Find where the given text appears and provide that cell's center as [X, Y] coordinate. 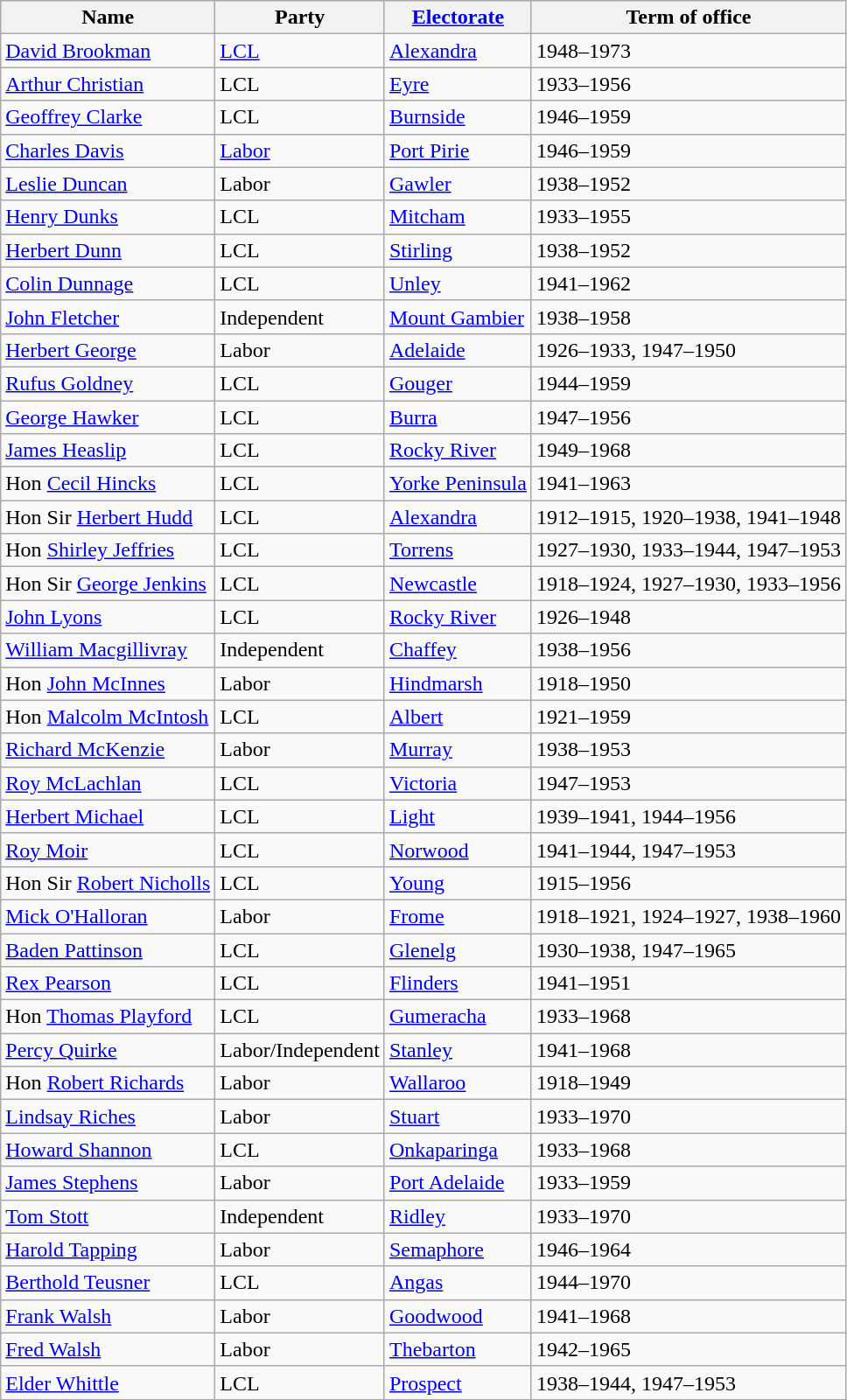
Henry Dunks [108, 217]
Herbert Michael [108, 816]
Yorke Peninsula [458, 484]
Colin Dunnage [108, 283]
Charles Davis [108, 150]
Labor/Independent [300, 1050]
1942–1965 [688, 1349]
1947–1956 [688, 417]
William Macgillivray [108, 650]
Burra [458, 417]
Mitcham [458, 217]
Percy Quirke [108, 1050]
1938–1958 [688, 317]
Ridley [458, 1216]
Albert [458, 717]
Berthold Teusner [108, 1283]
1938–1944, 1947–1953 [688, 1382]
James Heaslip [108, 451]
Stirling [458, 250]
Mount Gambier [458, 317]
Hon Sir Herbert Hudd [108, 517]
1933–1959 [688, 1183]
1949–1968 [688, 451]
Semaphore [458, 1249]
Name [108, 17]
Light [458, 816]
1948–1973 [688, 51]
Arthur Christian [108, 84]
1933–1956 [688, 84]
Newcastle [458, 584]
Hon Shirley Jeffries [108, 550]
Burnside [458, 117]
Hon Thomas Playford [108, 1017]
Chaffey [458, 650]
Angas [458, 1283]
Tom Stott [108, 1216]
1918–1924, 1927–1930, 1933–1956 [688, 584]
Baden Pattinson [108, 949]
George Hawker [108, 417]
Electorate [458, 17]
1941–1963 [688, 484]
Rufus Goldney [108, 383]
Norwood [458, 850]
Onkaparinga [458, 1150]
Adelaide [458, 350]
1941–1962 [688, 283]
Hon Robert Richards [108, 1083]
Hon John McInnes [108, 683]
Prospect [458, 1382]
1912–1915, 1920–1938, 1941–1948 [688, 517]
Hon Sir Robert Nicholls [108, 883]
1926–1933, 1947–1950 [688, 350]
Lindsay Riches [108, 1116]
Victoria [458, 783]
Richard McKenzie [108, 750]
Murray [458, 750]
Term of office [688, 17]
Fred Walsh [108, 1349]
Leslie Duncan [108, 184]
John Lyons [108, 617]
1915–1956 [688, 883]
Herbert Dunn [108, 250]
1944–1959 [688, 383]
Frank Walsh [108, 1316]
Torrens [458, 550]
1933–1955 [688, 217]
Roy Moir [108, 850]
Port Adelaide [458, 1183]
Glenelg [458, 949]
Gouger [458, 383]
Hindmarsh [458, 683]
1941–1951 [688, 983]
1938–1953 [688, 750]
Herbert George [108, 350]
Howard Shannon [108, 1150]
Hon Malcolm McIntosh [108, 717]
Rex Pearson [108, 983]
Stanley [458, 1050]
Frome [458, 916]
1941–1944, 1947–1953 [688, 850]
1918–1950 [688, 683]
Mick O'Halloran [108, 916]
Young [458, 883]
Port Pirie [458, 150]
1921–1959 [688, 717]
1918–1921, 1924–1927, 1938–1960 [688, 916]
1930–1938, 1947–1965 [688, 949]
1946–1964 [688, 1249]
Elder Whittle [108, 1382]
Flinders [458, 983]
1938–1956 [688, 650]
James Stephens [108, 1183]
1918–1949 [688, 1083]
Thebarton [458, 1349]
Gumeracha [458, 1017]
Hon Cecil Hincks [108, 484]
Stuart [458, 1116]
Gawler [458, 184]
Goodwood [458, 1316]
Harold Tapping [108, 1249]
1944–1970 [688, 1283]
Unley [458, 283]
Eyre [458, 84]
Geoffrey Clarke [108, 117]
Roy McLachlan [108, 783]
1939–1941, 1944–1956 [688, 816]
David Brookman [108, 51]
Party [300, 17]
Wallaroo [458, 1083]
1927–1930, 1933–1944, 1947–1953 [688, 550]
John Fletcher [108, 317]
Hon Sir George Jenkins [108, 584]
1926–1948 [688, 617]
1947–1953 [688, 783]
